Extract the [x, y] coordinate from the center of the cell holding the provided text.  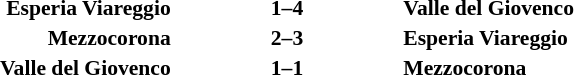
2–3 [288, 38]
